Return [X, Y] of the center of cell containing provided text 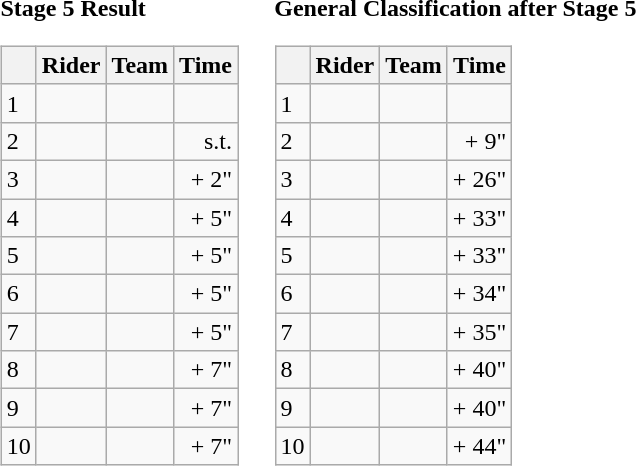
s.t. [206, 141]
+ 44" [479, 446]
+ 9" [479, 141]
+ 26" [479, 179]
+ 35" [479, 332]
+ 2" [206, 179]
+ 34" [479, 294]
